Scan for the cell matching the given text and deliver its (x, y) coordinate at center. 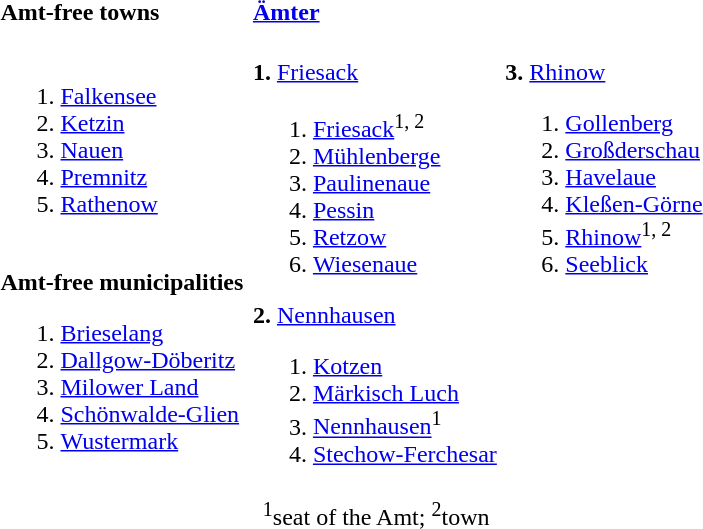
1. FriesackFriesack1, 2MühlenbergePaulinenauePessinRetzowWiesenaue2. NennhausenKotzenMärkisch LuchNennhausen1Stechow-Ferchesar (376, 262)
